Determine the (x, y) coordinate at the center of the cell enclosing the given text.  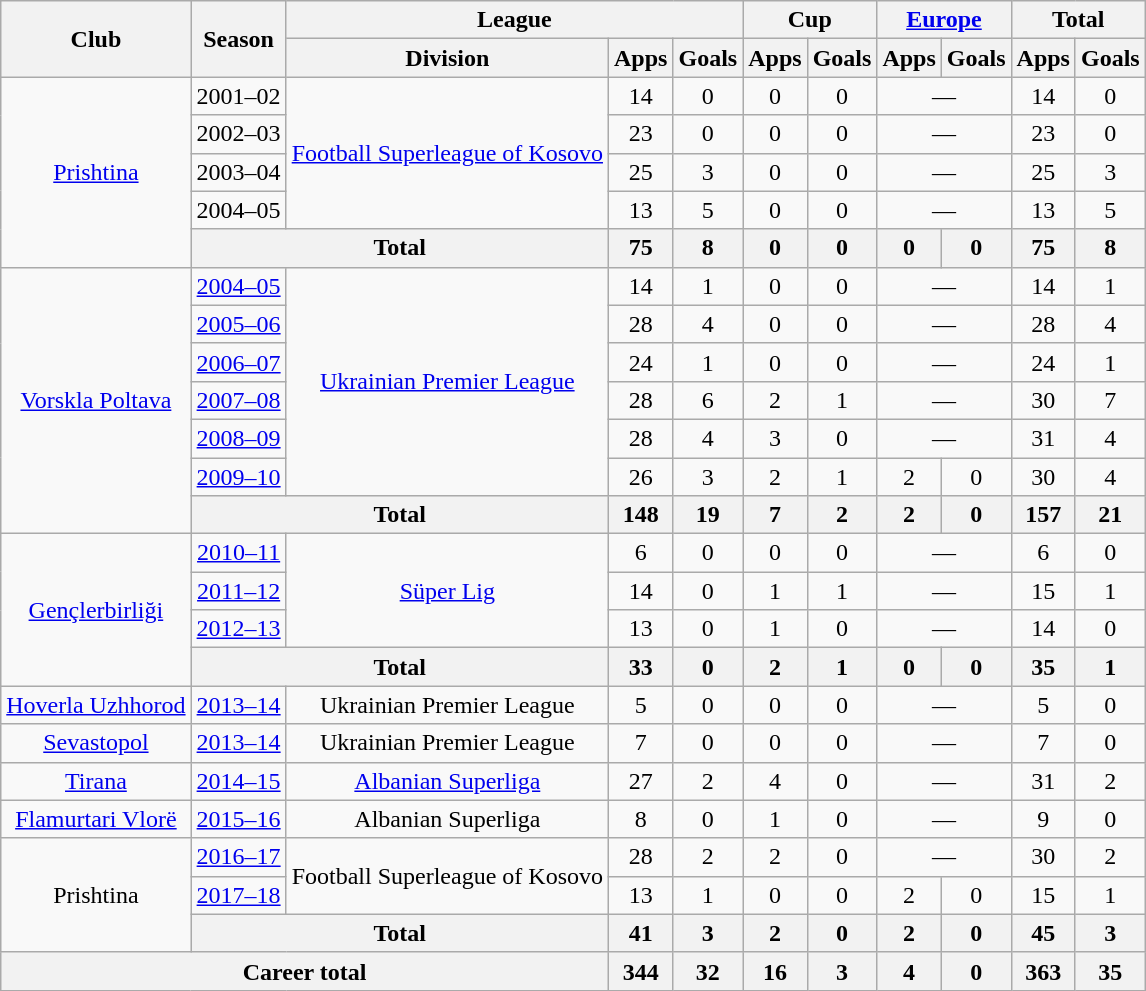
Gençlerbirliği (96, 610)
Hoverla Uzhhorod (96, 705)
2009–10 (238, 477)
363 (1043, 971)
Tirana (96, 781)
2017–18 (238, 895)
Europe (944, 20)
32 (708, 971)
Süper Lig (447, 591)
Vorskla Poltava (96, 400)
2011–12 (238, 591)
148 (641, 515)
33 (641, 667)
Season (238, 39)
2001–02 (238, 96)
2002–03 (238, 134)
2005–06 (238, 324)
Sevastopol (96, 743)
Division (447, 58)
41 (641, 933)
2006–07 (238, 362)
Club (96, 39)
19 (708, 515)
16 (775, 971)
2010–11 (238, 553)
Flamurtari Vlorë (96, 819)
2014–15 (238, 781)
2012–13 (238, 629)
2016–17 (238, 857)
2003–04 (238, 172)
45 (1043, 933)
2008–09 (238, 438)
Cup (810, 20)
26 (641, 477)
2007–08 (238, 400)
League (514, 20)
344 (641, 971)
Career total (305, 971)
27 (641, 781)
157 (1043, 515)
21 (1110, 515)
9 (1043, 819)
2015–16 (238, 819)
